From the cell containing the given text, extract its center point as (X, Y) coordinate. 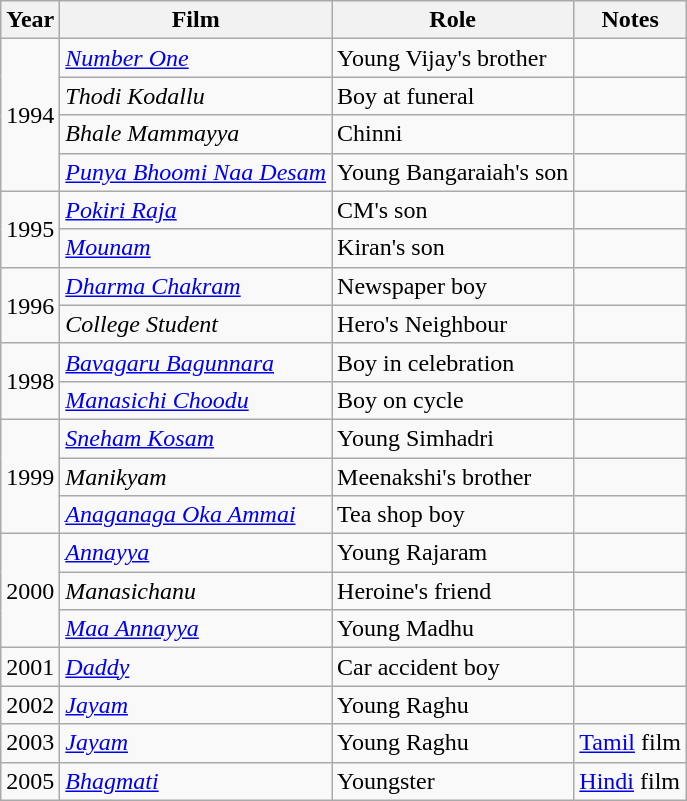
Daddy (196, 667)
Heroine's friend (453, 591)
Punya Bhoomi Naa Desam (196, 172)
Mounam (196, 248)
Year (30, 20)
Newspaper boy (453, 286)
Number One (196, 58)
Tamil film (630, 743)
Manasichi Choodu (196, 400)
College Student (196, 324)
Notes (630, 20)
1999 (30, 476)
Manikyam (196, 477)
Tea shop boy (453, 515)
Boy on cycle (453, 400)
Boy at funeral (453, 96)
1995 (30, 229)
Manasichanu (196, 591)
Bavagaru Bagunnara (196, 362)
Thodi Kodallu (196, 96)
Young Bangaraiah's son (453, 172)
Young Rajaram (453, 553)
Youngster (453, 781)
Car accident boy (453, 667)
Film (196, 20)
Hindi film (630, 781)
Annayya (196, 553)
1996 (30, 305)
2003 (30, 743)
CM's son (453, 210)
Dharma Chakram (196, 286)
Meenakshi's brother (453, 477)
Kiran's son (453, 248)
2000 (30, 591)
Sneham Kosam (196, 438)
Young Madhu (453, 629)
Hero's Neighbour (453, 324)
2002 (30, 705)
Boy in celebration (453, 362)
Pokiri Raja (196, 210)
1998 (30, 381)
Young Simhadri (453, 438)
Chinni (453, 134)
Bhagmati (196, 781)
2005 (30, 781)
Role (453, 20)
Bhale Mammayya (196, 134)
1994 (30, 115)
2001 (30, 667)
Young Vijay's brother (453, 58)
Maa Annayya (196, 629)
Anaganaga Oka Ammai (196, 515)
